Identify which cell holds the provided text, then report its [x, y] central coordinate. 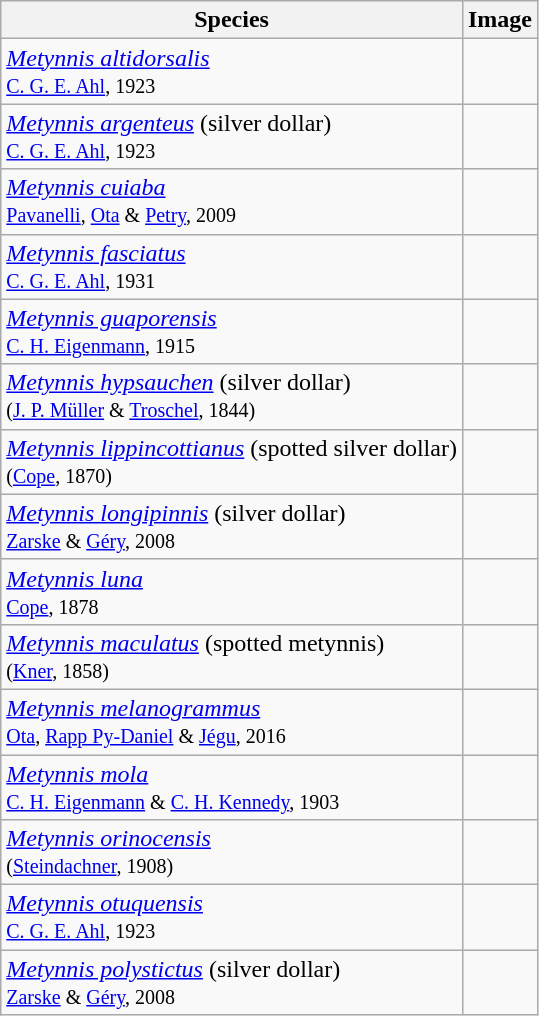
Metynnis maculatus (spotted metynnis)(Kner, 1858) [232, 656]
Metynnis polystictus (silver dollar)Zarske & Géry, 2008 [232, 982]
Metynnis argenteus (silver dollar)C. G. E. Ahl, 1923 [232, 136]
Species [232, 20]
Image [500, 20]
Metynnis longipinnis (silver dollar)Zarske & Géry, 2008 [232, 526]
Metynnis lippincottianus (spotted silver dollar)(Cope, 1870) [232, 462]
Metynnis hypsauchen (silver dollar)(J. P. Müller & Troschel, 1844) [232, 396]
Metynnis altidorsalisC. G. E. Ahl, 1923 [232, 72]
Metynnis cuiabaPavanelli, Ota & Petry, 2009 [232, 202]
Metynnis orinocensis(Steindachner, 1908) [232, 852]
Metynnis otuquensisC. G. E. Ahl, 1923 [232, 918]
Metynnis melanogrammusOta, Rapp Py-Daniel & Jégu, 2016 [232, 722]
Metynnis fasciatusC. G. E. Ahl, 1931 [232, 266]
Metynnis lunaCope, 1878 [232, 592]
Metynnis molaC. H. Eigenmann & C. H. Kennedy, 1903 [232, 786]
Metynnis guaporensisC. H. Eigenmann, 1915 [232, 332]
